Pinpoint the cell where the given text exists, returning its [x, y] midpoint coordinate. 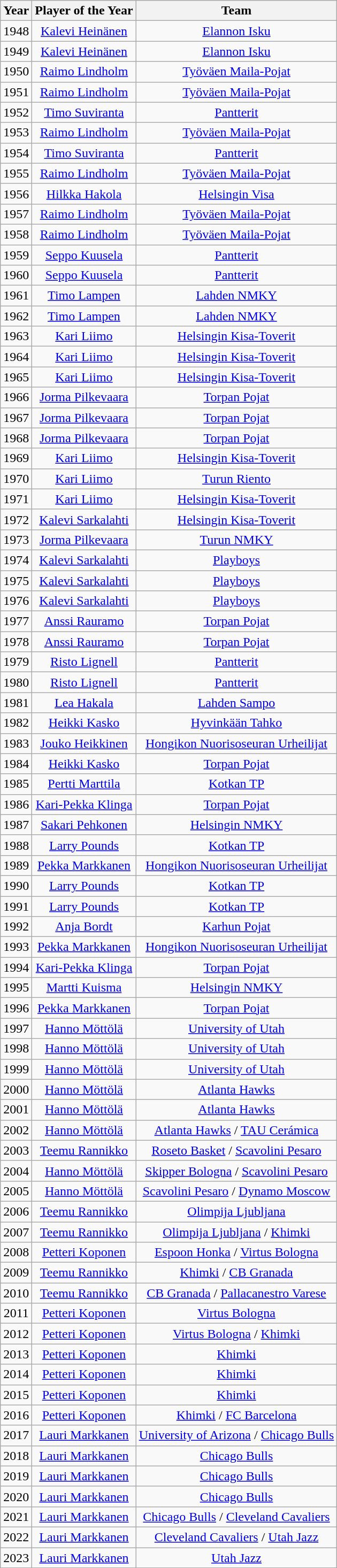
Player of the Year [84, 11]
1974 [16, 560]
2000 [16, 1089]
1965 [16, 377]
2010 [16, 1293]
2014 [16, 1374]
1992 [16, 927]
2021 [16, 1517]
2023 [16, 1558]
1953 [16, 133]
Jouko Heikkinen [84, 743]
1968 [16, 438]
2022 [16, 1537]
Scavolini Pesaro / Dynamo Moscow [236, 1191]
Turun NMKY [236, 540]
1983 [16, 743]
1990 [16, 886]
1960 [16, 275]
1951 [16, 92]
1950 [16, 72]
1996 [16, 1008]
2007 [16, 1232]
Olimpija Ljubljana / Khimki [236, 1232]
1961 [16, 296]
1997 [16, 1028]
1955 [16, 173]
1995 [16, 988]
Lahden Sampo [236, 703]
2020 [16, 1496]
1963 [16, 336]
1979 [16, 662]
1984 [16, 764]
1982 [16, 723]
Helsingin Visa [236, 194]
1949 [16, 51]
Olimpija Ljubljana [236, 1211]
1948 [16, 31]
2011 [16, 1313]
1998 [16, 1049]
1980 [16, 682]
Lea Hakala [84, 703]
Martti Kuisma [84, 988]
Virtus Bologna [236, 1313]
Hyvinkään Tahko [236, 723]
1958 [16, 234]
1964 [16, 357]
1981 [16, 703]
Roseto Basket / Scavolini Pesaro [236, 1150]
Atlanta Hawks / TAU Cerámica [236, 1130]
2018 [16, 1456]
1972 [16, 519]
1977 [16, 621]
1978 [16, 642]
2013 [16, 1354]
1952 [16, 112]
2012 [16, 1334]
2015 [16, 1395]
1959 [16, 255]
1988 [16, 845]
1987 [16, 825]
Virtus Bologna / Khimki [236, 1334]
2001 [16, 1110]
1986 [16, 804]
1956 [16, 194]
2005 [16, 1191]
Utah Jazz [236, 1558]
Team [236, 11]
Skipper Bologna / Scavolini Pesaro [236, 1171]
Chicago Bulls / Cleveland Cavaliers [236, 1517]
1994 [16, 967]
Hilkka Hakola [84, 194]
1969 [16, 458]
Khimki / FC Barcelona [236, 1415]
1973 [16, 540]
2002 [16, 1130]
2004 [16, 1171]
1993 [16, 947]
Year [16, 11]
1967 [16, 418]
Anja Bordt [84, 927]
1975 [16, 580]
1971 [16, 499]
1966 [16, 397]
Sakari Pehkonen [84, 825]
Karhun Pojat [236, 927]
2009 [16, 1273]
1976 [16, 601]
2017 [16, 1435]
University of Arizona / Chicago Bulls [236, 1435]
1962 [16, 316]
2003 [16, 1150]
1970 [16, 479]
1954 [16, 153]
Cleveland Cavaliers / Utah Jazz [236, 1537]
2006 [16, 1211]
1957 [16, 214]
1999 [16, 1069]
CB Granada / Pallacanestro Varese [236, 1293]
2019 [16, 1476]
1985 [16, 784]
1989 [16, 865]
Pertti Marttila [84, 784]
Turun Riento [236, 479]
Khimki / CB Granada [236, 1273]
2016 [16, 1415]
2008 [16, 1252]
Espoon Honka / Virtus Bologna [236, 1252]
1991 [16, 906]
